From the cell containing the given text, extract its center point as [x, y] coordinate. 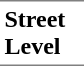
Street Level [42, 33]
